Return [X, Y] of the center of cell containing provided text 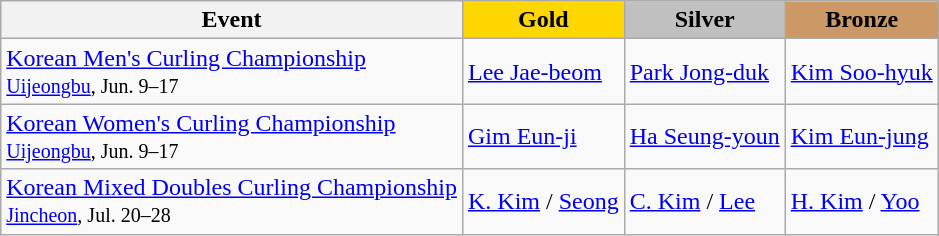
Kim Eun-jung [862, 136]
Ha Seung-youn [704, 136]
Event [232, 20]
Gim Eun-ji [543, 136]
Korean Women's Curling Championship Uijeongbu, Jun. 9–17 [232, 136]
Korean Men's Curling Championship Uijeongbu, Jun. 9–17 [232, 72]
H. Kim / Yoo [862, 202]
Korean Mixed Doubles Curling Championship Jincheon, Jul. 20–28 [232, 202]
Lee Jae-beom [543, 72]
C. Kim / Lee [704, 202]
Park Jong-duk [704, 72]
Bronze [862, 20]
K. Kim / Seong [543, 202]
Gold [543, 20]
Silver [704, 20]
Kim Soo-hyuk [862, 72]
